Scan for the cell matching the given text and deliver its [X, Y] coordinate at center. 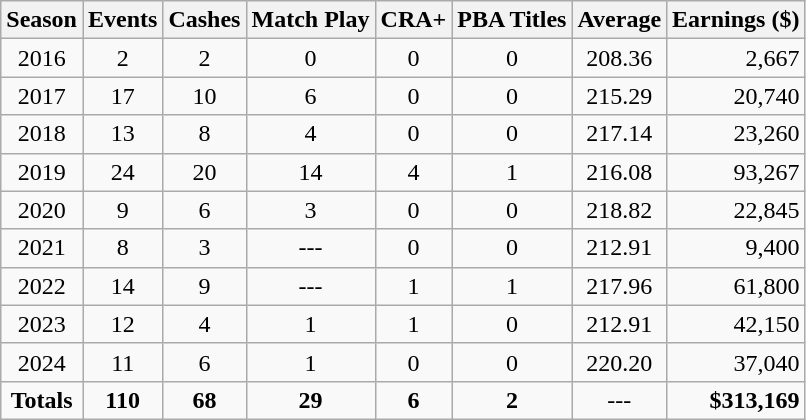
110 [122, 400]
22,845 [736, 210]
2020 [42, 210]
24 [122, 172]
208.36 [620, 58]
2018 [42, 134]
2022 [42, 286]
2019 [42, 172]
$313,169 [736, 400]
11 [122, 362]
2,667 [736, 58]
12 [122, 324]
29 [310, 400]
217.14 [620, 134]
216.08 [620, 172]
20,740 [736, 96]
Totals [42, 400]
Cashes [204, 20]
Earnings ($) [736, 20]
Match Play [310, 20]
42,150 [736, 324]
93,267 [736, 172]
PBA Titles [512, 20]
13 [122, 134]
37,040 [736, 362]
Season [42, 20]
215.29 [620, 96]
17 [122, 96]
220.20 [620, 362]
2024 [42, 362]
2023 [42, 324]
2017 [42, 96]
218.82 [620, 210]
217.96 [620, 286]
Average [620, 20]
23,260 [736, 134]
20 [204, 172]
61,800 [736, 286]
2021 [42, 248]
2016 [42, 58]
68 [204, 400]
CRA+ [414, 20]
Events [122, 20]
10 [204, 96]
9,400 [736, 248]
